Search for the cell housing the specified text and yield its [X, Y] center coordinate. 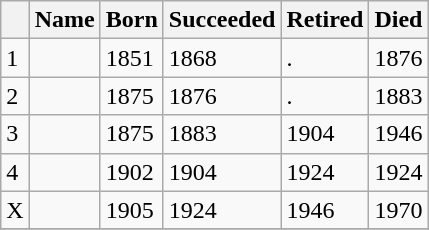
1905 [132, 210]
2 [15, 96]
Name [64, 20]
1851 [132, 58]
Born [132, 20]
Died [398, 20]
1970 [398, 210]
X [15, 210]
1902 [132, 172]
3 [15, 134]
Retired [325, 20]
Succeeded [222, 20]
1868 [222, 58]
4 [15, 172]
1 [15, 58]
